Capture the cell that displays the provided text and extract its (x, y) central coordinate. 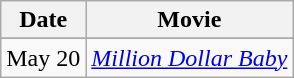
Movie (190, 20)
May 20 (44, 58)
Date (44, 20)
Million Dollar Baby (190, 58)
